Output the [X, Y] coordinate of the center of the cell containing the given text.  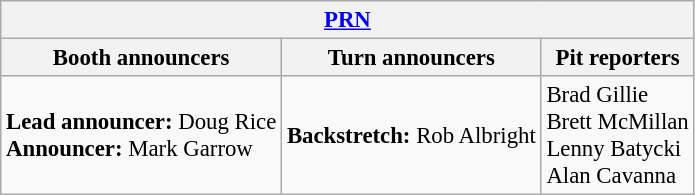
Backstretch: Rob Albright [412, 136]
Brad GillieBrett McMillanLenny BatyckiAlan Cavanna [618, 136]
PRN [348, 20]
Pit reporters [618, 58]
Booth announcers [142, 58]
Lead announcer: Doug RiceAnnouncer: Mark Garrow [142, 136]
Turn announcers [412, 58]
